Extract the [X, Y] coordinate from the center of the cell holding the provided text.  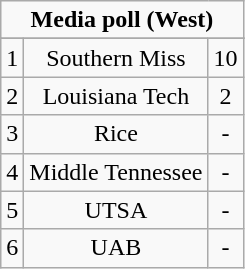
6 [12, 248]
10 [226, 58]
UAB [116, 248]
4 [12, 172]
Middle Tennessee [116, 172]
Louisiana Tech [116, 96]
Southern Miss [116, 58]
3 [12, 134]
1 [12, 58]
UTSA [116, 210]
Rice [116, 134]
5 [12, 210]
Media poll (West) [122, 20]
